Determine the (x, y) coordinate at the center of the cell enclosing the given text.  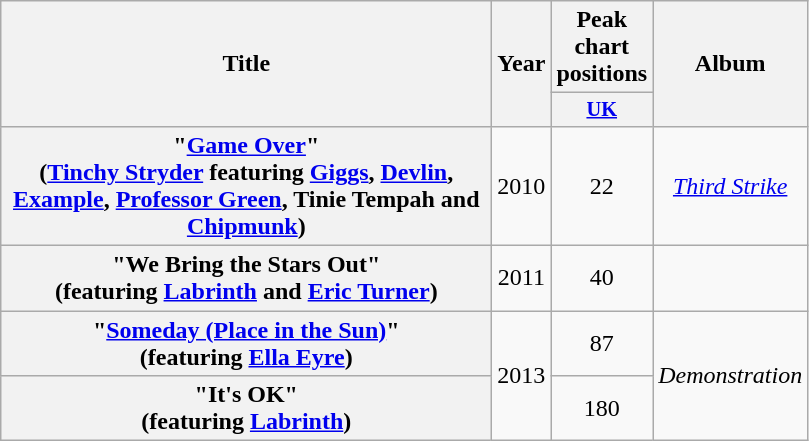
2013 (522, 376)
"We Bring the Stars Out"(featuring Labrinth and Eric Turner) (246, 278)
40 (602, 278)
2011 (522, 278)
180 (602, 408)
Demonstration (730, 376)
Peak chart positions (602, 47)
"Someday (Place in the Sun)"(featuring Ella Eyre) (246, 344)
"It's OK"(featuring Labrinth) (246, 408)
Year (522, 64)
87 (602, 344)
Title (246, 64)
22 (602, 186)
2010 (522, 186)
UK (602, 110)
Third Strike (730, 186)
Album (730, 64)
"Game Over"(Tinchy Stryder featuring Giggs, Devlin, Example, Professor Green, Tinie Tempah and Chipmunk) (246, 186)
